For the text-containing cell, return its midpoint in [X, Y] coordinate format. 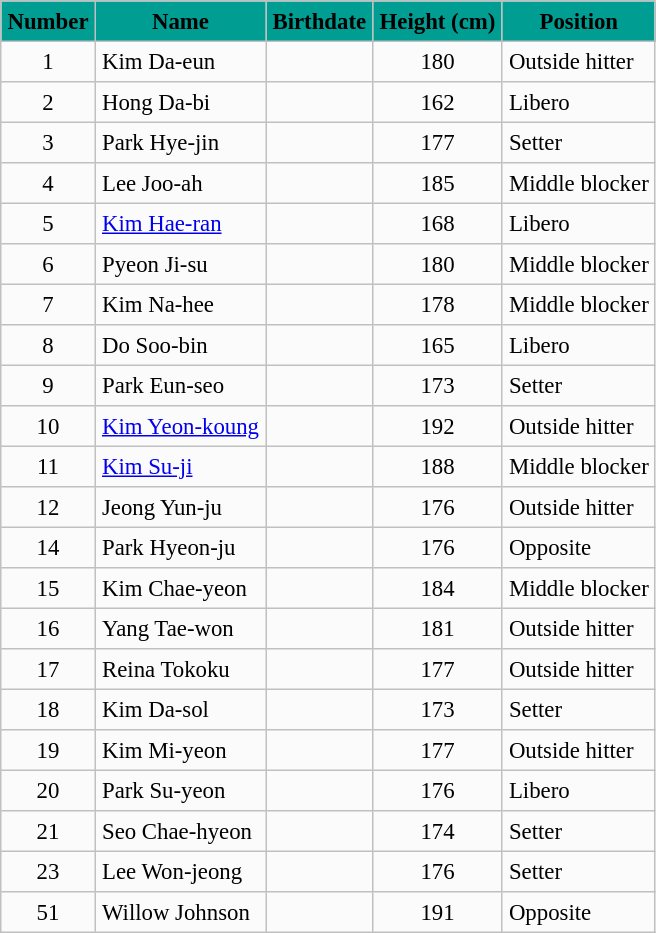
Do Soo-bin [180, 345]
Reina Tokoku [180, 669]
51 [48, 912]
Lee Won-jeong [180, 871]
Birthdate [320, 21]
Pyeon Ji-su [180, 264]
17 [48, 669]
2 [48, 102]
14 [48, 547]
Kim Yeon-koung [180, 426]
9 [48, 385]
11 [48, 466]
23 [48, 871]
Kim Hae-ran [180, 223]
15 [48, 588]
1 [48, 61]
Kim Na-hee [180, 304]
Name [180, 21]
3 [48, 142]
Park Su-yeon [180, 790]
Kim Da-eun [180, 61]
Kim Mi-yeon [180, 750]
Yang Tae-won [180, 628]
20 [48, 790]
168 [438, 223]
185 [438, 183]
165 [438, 345]
12 [48, 507]
191 [438, 912]
Jeong Yun-ju [180, 507]
Park Eun-seo [180, 385]
18 [48, 709]
7 [48, 304]
8 [48, 345]
Seo Chae-hyeon [180, 831]
21 [48, 831]
Hong Da-bi [180, 102]
Position [578, 21]
188 [438, 466]
184 [438, 588]
5 [48, 223]
Number [48, 21]
Willow Johnson [180, 912]
6 [48, 264]
178 [438, 304]
Lee Joo-ah [180, 183]
181 [438, 628]
19 [48, 750]
Kim Da-sol [180, 709]
Kim Chae-yeon [180, 588]
Park Hyeon-ju [180, 547]
Kim Su-ji [180, 466]
4 [48, 183]
192 [438, 426]
Height (cm) [438, 21]
174 [438, 831]
16 [48, 628]
Park Hye-jin [180, 142]
162 [438, 102]
10 [48, 426]
